Scan for the cell matching the given text and deliver its (X, Y) coordinate at center. 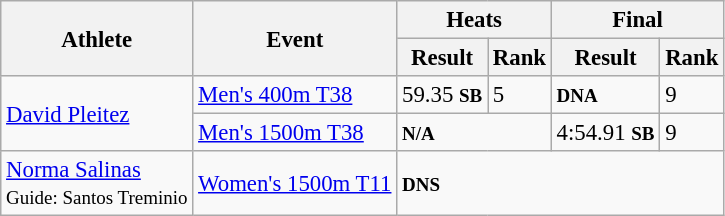
5 (520, 95)
Final (637, 20)
Heats (474, 20)
N/A (474, 133)
59.35 SB (442, 95)
DNS (560, 184)
Event (295, 38)
4:54.91 SB (606, 133)
Women's 1500m T11 (295, 184)
Norma SalinasGuide: Santos Treminio (97, 184)
Men's 1500m T38 (295, 133)
Athlete (97, 38)
Men's 400m T38 (295, 95)
David Pleitez (97, 114)
DNA (606, 95)
